Scan for the cell matching the given text and deliver its (x, y) coordinate at center. 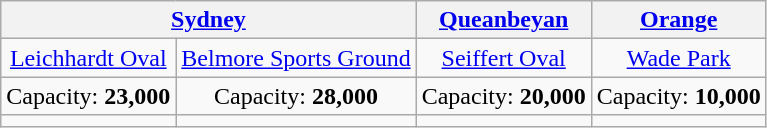
Leichhardt Oval (88, 58)
Capacity: 28,000 (296, 96)
Belmore Sports Ground (296, 58)
Capacity: 20,000 (504, 96)
Seiffert Oval (504, 58)
Capacity: 23,000 (88, 96)
Wade Park (678, 58)
Queanbeyan (504, 20)
Sydney (208, 20)
Capacity: 10,000 (678, 96)
Orange (678, 20)
